Provide the [X, Y] coordinate of the cell's center where the given text is located.  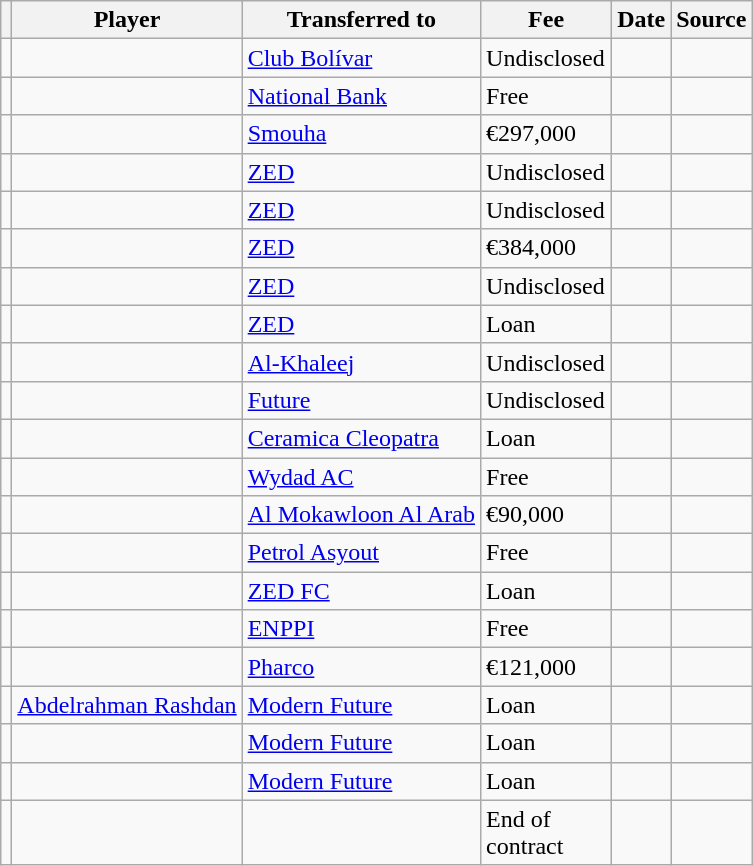
€384,000 [546, 248]
ZED FC [361, 591]
Source [712, 20]
Al Mokawloon Al Arab [361, 515]
Club Bolívar [361, 58]
Date [642, 20]
€121,000 [546, 667]
Transferred to [361, 20]
End of contract [546, 832]
Player [127, 20]
€90,000 [546, 515]
Fee [546, 20]
Abdelrahman Rashdan [127, 705]
Smouha [361, 134]
Ceramica Cleopatra [361, 438]
ENPPI [361, 629]
€297,000 [546, 134]
National Bank [361, 96]
Petrol Asyout [361, 553]
Future [361, 400]
Pharco [361, 667]
Al-Khaleej [361, 362]
Wydad AC [361, 477]
